Pinpoint the cell where the given text exists, returning its (X, Y) midpoint coordinate. 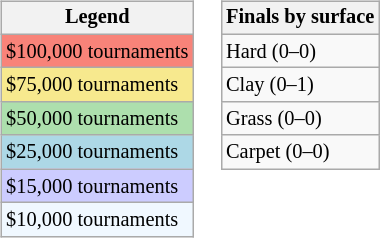
Hard (0–0) (300, 51)
$100,000 tournaments (97, 51)
$25,000 tournaments (97, 152)
Legend (97, 18)
Clay (0–1) (300, 85)
Grass (0–0) (300, 119)
$50,000 tournaments (97, 119)
Finals by surface (300, 18)
$15,000 tournaments (97, 186)
$10,000 tournaments (97, 220)
Carpet (0–0) (300, 152)
$75,000 tournaments (97, 85)
